For the text-containing cell, return its midpoint in (x, y) coordinate format. 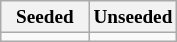
Seeded (45, 17)
Unseeded (133, 17)
